Detect which cell encompasses the target text, then output its (X, Y) center coordinate. 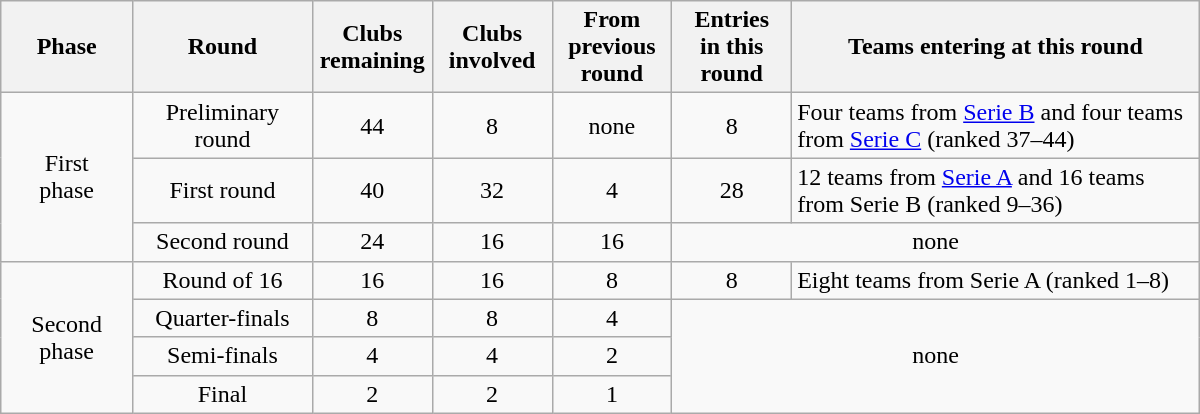
Clubs involved (492, 47)
Quarter-finals (223, 318)
Preliminary round (223, 126)
Phase (67, 47)
From previous round (612, 47)
12 teams from Serie A and 16 teams from Serie B (ranked 9–36) (996, 190)
Firstphase (67, 177)
Clubs remaining (372, 47)
Eight teams from Serie A (ranked 1–8) (996, 280)
Four teams from Serie B and four teams from Serie C (ranked 37–44) (996, 126)
32 (492, 190)
Secondphase (67, 337)
44 (372, 126)
Final (223, 394)
40 (372, 190)
28 (732, 190)
1 (612, 394)
Entries in this round (732, 47)
First round (223, 190)
Semi-finals (223, 356)
Teams entering at this round (996, 47)
Round (223, 47)
Second round (223, 242)
24 (372, 242)
Round of 16 (223, 280)
